Search for the cell housing the specified text and yield its (x, y) center coordinate. 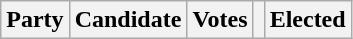
Party (35, 20)
Candidate (128, 20)
Votes (220, 20)
Elected (308, 20)
